For the text-containing cell, return its midpoint in [x, y] coordinate format. 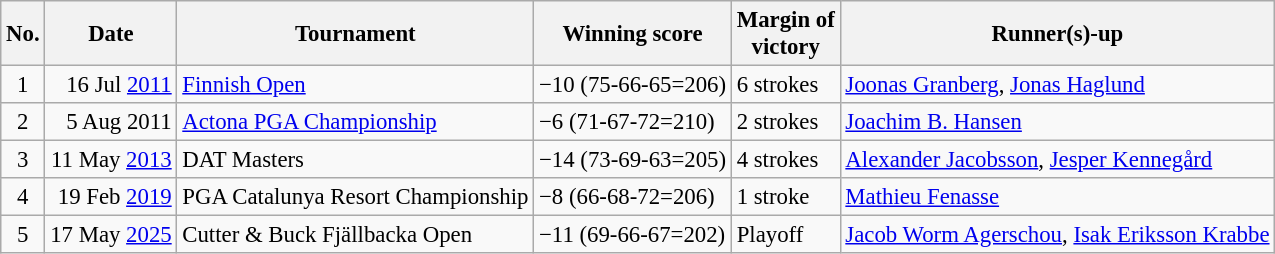
Actona PGA Championship [356, 122]
19 Feb 2019 [111, 197]
1 [23, 85]
Finnish Open [356, 85]
6 strokes [786, 85]
11 May 2013 [111, 160]
Cutter & Buck Fjällbacka Open [356, 235]
5 Aug 2011 [111, 122]
4 [23, 197]
16 Jul 2011 [111, 85]
Tournament [356, 34]
2 [23, 122]
4 strokes [786, 160]
−11 (69-66-67=202) [633, 235]
Date [111, 34]
No. [23, 34]
Margin ofvictory [786, 34]
−14 (73-69-63=205) [633, 160]
Mathieu Fenasse [1058, 197]
Alexander Jacobsson, Jesper Kennegård [1058, 160]
2 strokes [786, 122]
Runner(s)-up [1058, 34]
−6 (71-67-72=210) [633, 122]
−8 (66-68-72=206) [633, 197]
Playoff [786, 235]
Winning score [633, 34]
Joonas Granberg, Jonas Haglund [1058, 85]
5 [23, 235]
PGA Catalunya Resort Championship [356, 197]
Jacob Worm Agerschou, Isak Eriksson Krabbe [1058, 235]
1 stroke [786, 197]
Joachim B. Hansen [1058, 122]
3 [23, 160]
DAT Masters [356, 160]
−10 (75-66-65=206) [633, 85]
17 May 2025 [111, 235]
